From the cell containing the given text, extract its center point as (X, Y) coordinate. 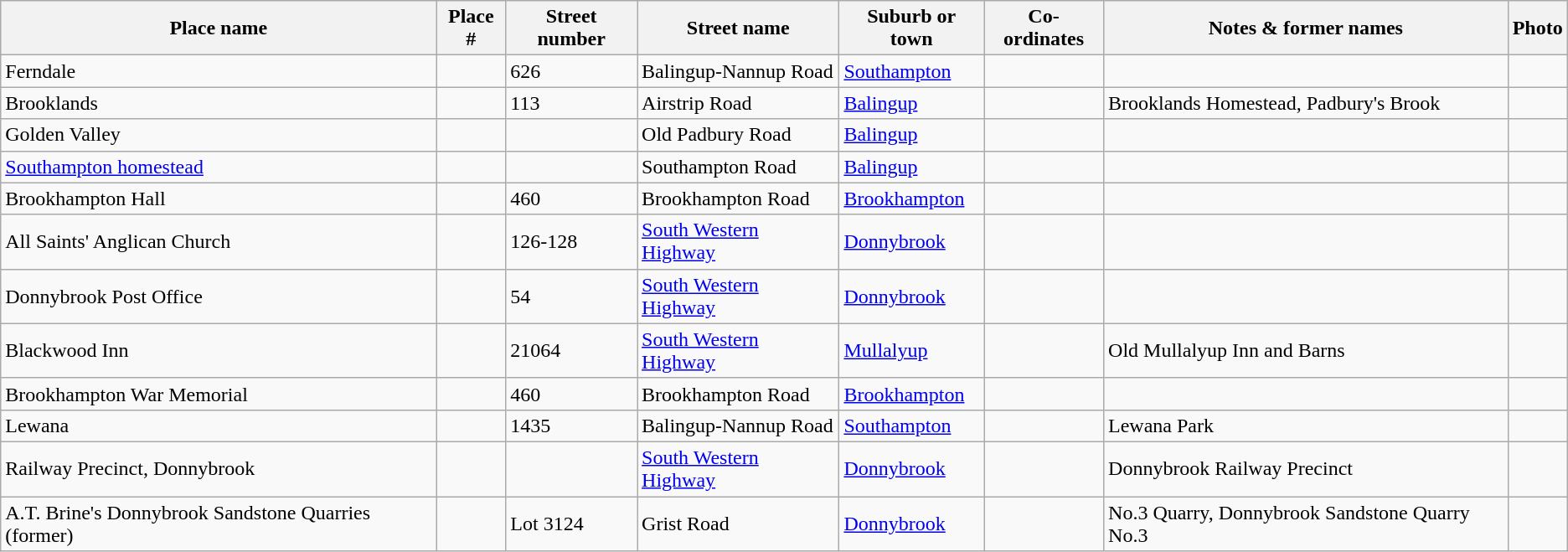
Street name (739, 28)
Donnybrook Post Office (219, 297)
Place # (471, 28)
126-128 (571, 241)
Blackwood Inn (219, 350)
Old Padbury Road (739, 135)
Grist Road (739, 523)
Southampton Road (739, 167)
Airstrip Road (739, 103)
54 (571, 297)
Street number (571, 28)
Photo (1538, 28)
113 (571, 103)
Notes & former names (1307, 28)
Railway Precinct, Donnybrook (219, 469)
All Saints' Anglican Church (219, 241)
Brooklands Homestead, Padbury's Brook (1307, 103)
1435 (571, 426)
Donnybrook Railway Precinct (1307, 469)
Old Mullalyup Inn and Barns (1307, 350)
Lewana (219, 426)
Place name (219, 28)
Mullalyup (911, 350)
No.3 Quarry, Donnybrook Sandstone Quarry No.3 (1307, 523)
21064 (571, 350)
Co-ordinates (1044, 28)
626 (571, 71)
Brookhampton War Memorial (219, 394)
Golden Valley (219, 135)
Suburb or town (911, 28)
Lot 3124 (571, 523)
Brooklands (219, 103)
Ferndale (219, 71)
Brookhampton Hall (219, 199)
Lewana Park (1307, 426)
Southampton homestead (219, 167)
A.T. Brine's Donnybrook Sandstone Quarries (former) (219, 523)
